From the cell containing the given text, extract its center point as (x, y) coordinate. 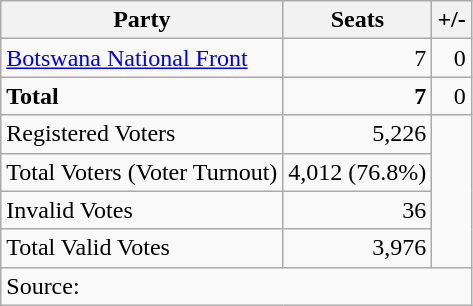
Source: (236, 286)
Seats (358, 20)
5,226 (358, 134)
36 (358, 210)
Total Voters (Voter Turnout) (142, 172)
Invalid Votes (142, 210)
Total (142, 96)
Registered Voters (142, 134)
3,976 (358, 248)
Party (142, 20)
Botswana National Front (142, 58)
Total Valid Votes (142, 248)
+/- (452, 20)
4,012 (76.8%) (358, 172)
